Return (X, Y) of the center of cell containing provided text 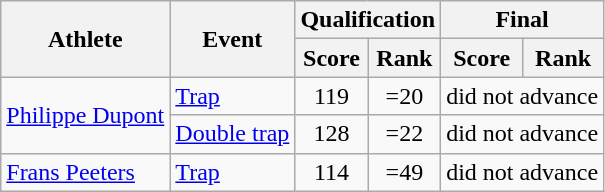
128 (332, 134)
Qualification (368, 20)
Event (232, 39)
Final (522, 20)
=49 (404, 172)
114 (332, 172)
119 (332, 96)
=20 (404, 96)
Frans Peeters (86, 172)
Athlete (86, 39)
Double trap (232, 134)
=22 (404, 134)
Philippe Dupont (86, 115)
